Identify which cell holds the provided text, then report its (x, y) central coordinate. 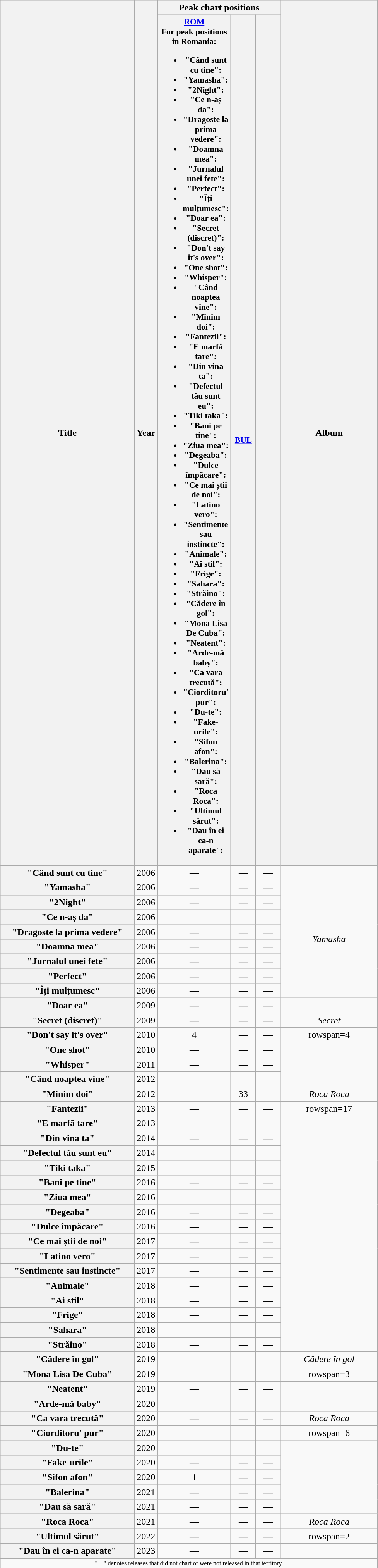
"Îți mulțumesc" (67, 991)
"Jurnalul unei fete" (67, 961)
"Minim doi" (67, 1094)
"Când sunt cu tine" (67, 873)
"Dau să sară" (67, 1507)
Album (329, 433)
33 (243, 1094)
"Yamasha" (67, 887)
Yamasha (329, 939)
"Arde-mă baby" (67, 1403)
"Străino" (67, 1344)
1 (194, 1477)
"Fake-urile" (67, 1463)
"Tiki taka" (67, 1167)
"E marfă tare" (67, 1123)
Year (146, 433)
Title (67, 433)
rowspan=4 (329, 1035)
"Ce mai știi de noi" (67, 1241)
Cădere în gol (329, 1359)
"Ai stil" (67, 1300)
BUL (243, 440)
"Doamna mea" (67, 946)
"Animale" (67, 1286)
"Perfect" (67, 976)
"Din vina ta" (67, 1138)
"Neatent" (67, 1389)
4 (194, 1035)
"Sahara" (67, 1330)
"Ca vara trecută" (67, 1418)
Peak chart positions (219, 8)
"Mona Lisa De Cuba" (67, 1374)
rowspan=2 (329, 1536)
"Latino vero" (67, 1256)
"Ziua mea" (67, 1197)
2022 (146, 1536)
"Dragoste la prima vedere" (67, 932)
"Ce n-aș da" (67, 917)
"Balerina" (67, 1492)
"Dau în ei ca-n aparate" (67, 1551)
"Sentimente sau instincte" (67, 1271)
"Defectul tău sunt eu" (67, 1153)
"Roca Roca" (67, 1522)
rowspan=3 (329, 1374)
"Doar ea" (67, 1006)
"—" denotes releases that did not chart or were not released in that territory. (189, 1563)
2023 (146, 1551)
"Degeaba" (67, 1212)
"Secret (discret)" (67, 1020)
"Dulce împăcare" (67, 1227)
"2Night" (67, 902)
"Ciorditoru' pur" (67, 1433)
"Whisper" (67, 1064)
2011 (146, 1064)
2015 (146, 1167)
"Bani pe tine" (67, 1182)
"Fantezii" (67, 1109)
"One shot" (67, 1050)
"Frige" (67, 1315)
"Sifon afon" (67, 1477)
"Ultimul sărut" (67, 1536)
"Cădere în gol" (67, 1359)
"Du-te" (67, 1448)
"Când noaptea vine" (67, 1079)
"Don't say it's over" (67, 1035)
rowspan=17 (329, 1109)
rowspan=6 (329, 1433)
Secret (329, 1020)
